From the cell containing the given text, extract its center point as [x, y] coordinate. 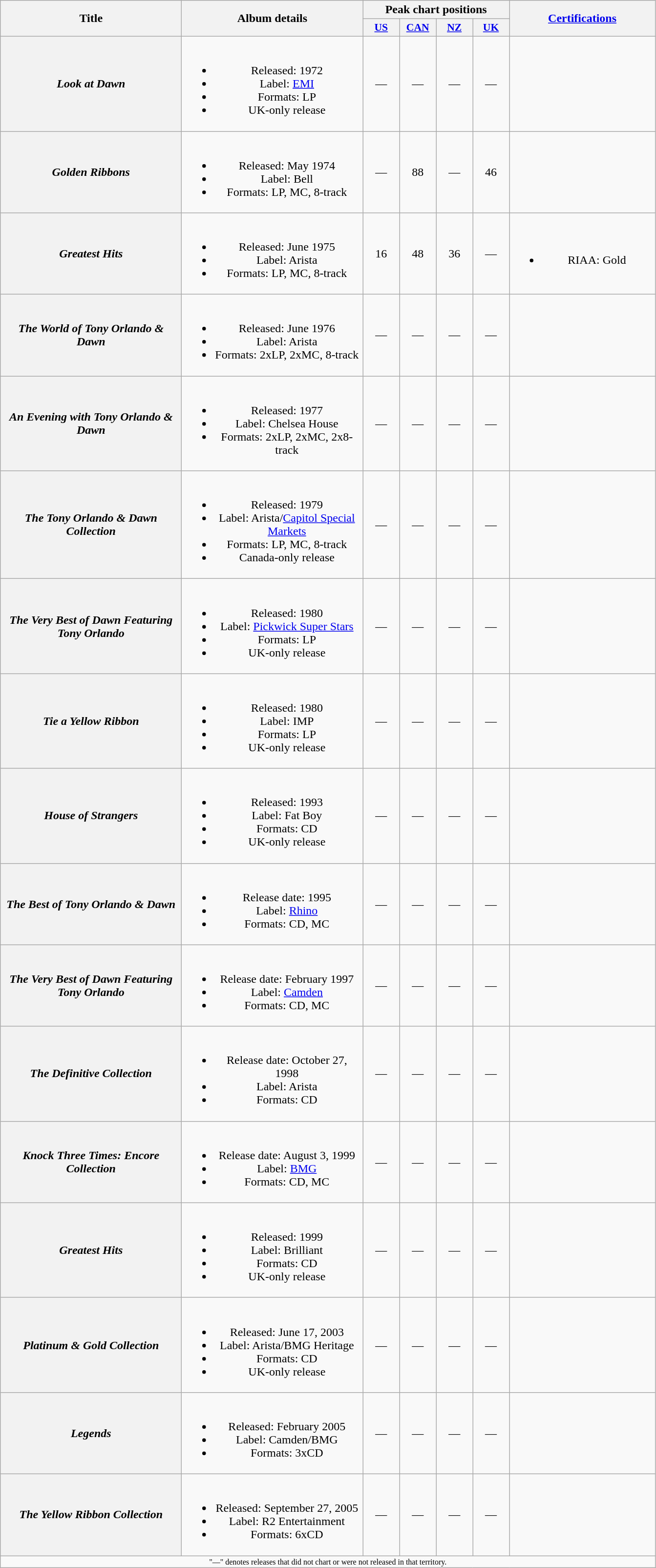
48 [418, 254]
Released: 1999Label: BrilliantFormats: CDUK-only release [273, 1250]
UK [491, 28]
Released: 1993Label: Fat BoyFormats: CDUK-only release [273, 816]
The Tony Orlando & Dawn Collection [91, 525]
Released: 1980Label: Pickwick Super StarsFormats: LPUK-only release [273, 626]
Released: June 1976Label: AristaFormats: 2xLP, 2xMC, 8-track [273, 335]
Released: 1980Label: IMPFormats: LPUK-only release [273, 721]
Legends [91, 1433]
Knock Three Times: Encore Collection [91, 1162]
88 [418, 172]
Released: 1972Label: EMIFormats: LPUK-only release [273, 84]
Release date: October 27, 1998Label: AristaFormats: CD [273, 1074]
Released: 1977Label: Chelsea HouseFormats: 2xLP, 2xMC, 2x8-track [273, 424]
Release date: February 1997Label: CamdenFormats: CD, MC [273, 986]
Released: 1979Label: Arista/Capitol Special MarketsFormats: LP, MC, 8-trackCanada-only release [273, 525]
Golden Ribbons [91, 172]
Title [91, 19]
NZ [454, 28]
Released: May 1974Label: BellFormats: LP, MC, 8-track [273, 172]
Released: June 17, 2003Label: Arista/BMG HeritageFormats: CDUK-only release [273, 1345]
US [381, 28]
Platinum & Gold Collection [91, 1345]
An Evening with Tony Orlando & Dawn [91, 424]
Peak chart positions [436, 10]
46 [491, 172]
The Best of Tony Orlando & Dawn [91, 904]
36 [454, 254]
Release date: August 3, 1999Label: BMGFormats: CD, MC [273, 1162]
Release date: 1995Label: RhinoFormats: CD, MC [273, 904]
Released: February 2005Label: Camden/BMGFormats: 3xCD [273, 1433]
"—" denotes releases that did not chart or were not released in that territory. [328, 1561]
16 [381, 254]
Tie a Yellow Ribbon [91, 721]
The World of Tony Orlando & Dawn [91, 335]
CAN [418, 28]
The Definitive Collection [91, 1074]
Released: June 1975Label: AristaFormats: LP, MC, 8-track [273, 254]
Album details [273, 19]
Certifications [582, 19]
Look at Dawn [91, 84]
House of Strangers [91, 816]
Released: September 27, 2005Label: R2 EntertainmentFormats: 6xCD [273, 1514]
The Yellow Ribbon Collection [91, 1514]
RIAA: Gold [582, 254]
